For the text-containing cell, return its midpoint in (X, Y) coordinate format. 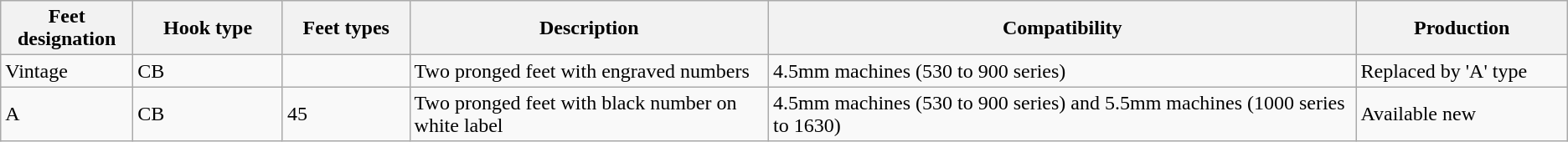
Description (590, 28)
A (67, 114)
Compatibility (1062, 28)
4.5mm machines (530 to 900 series) (1062, 71)
Replaced by 'A' type (1462, 71)
Feet types (346, 28)
Feet designation (67, 28)
Production (1462, 28)
Two pronged feet with black number on white label (590, 114)
Hook type (208, 28)
4.5mm machines (530 to 900 series) and 5.5mm machines (1000 series to 1630) (1062, 114)
Vintage (67, 71)
Available new (1462, 114)
Two pronged feet with engraved numbers (590, 71)
45 (346, 114)
